Extract the (x, y) coordinate from the center of the cell holding the provided text.  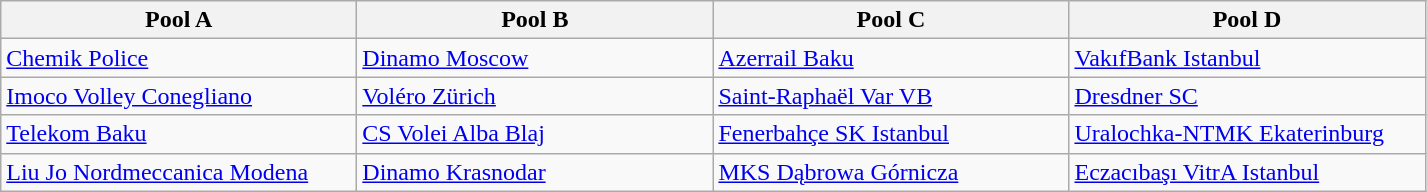
Liu Jo Nordmeccanica Modena (179, 172)
Telekom Baku (179, 134)
Dinamo Moscow (535, 58)
Azerrail Baku (891, 58)
Eczacıbaşı VitrA Istanbul (1247, 172)
MKS Dąbrowa Górnicza (891, 172)
Dresdner SC (1247, 96)
VakıfBank Istanbul (1247, 58)
Pool A (179, 20)
Pool B (535, 20)
Uralochka-NTMK Ekaterinburg (1247, 134)
Chemik Police (179, 58)
Voléro Zürich (535, 96)
CS Volei Alba Blaj (535, 134)
Imoco Volley Conegliano (179, 96)
Pool D (1247, 20)
Fenerbahçe SK Istanbul (891, 134)
Dinamo Krasnodar (535, 172)
Pool C (891, 20)
Saint-Raphaël Var VB (891, 96)
